Detect which cell encompasses the target text, then output its [X, Y] center coordinate. 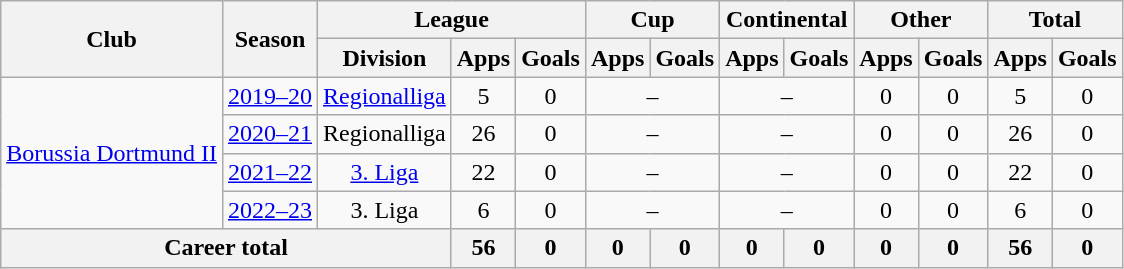
Other [921, 20]
2019–20 [270, 96]
Club [112, 39]
2020–21 [270, 134]
Total [1055, 20]
Continental [787, 20]
Season [270, 39]
Career total [226, 248]
2021–22 [270, 172]
Cup [652, 20]
Division [385, 58]
Borussia Dortmund II [112, 153]
League [452, 20]
2022–23 [270, 210]
